Scan for the cell matching the given text and deliver its [x, y] coordinate at center. 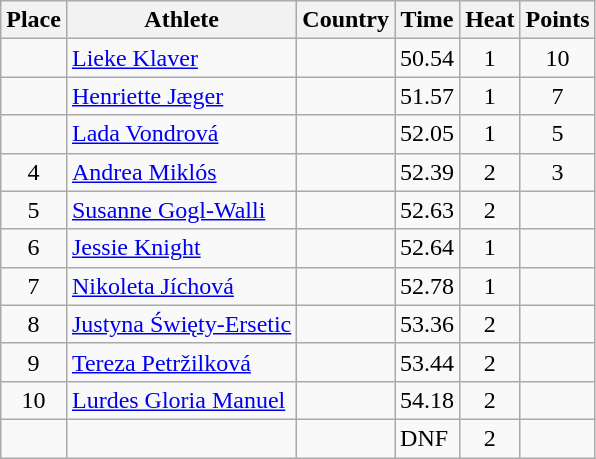
Lieke Klaver [181, 58]
52.64 [428, 248]
4 [34, 172]
52.63 [428, 210]
Heat [490, 20]
Susanne Gogl-Walli [181, 210]
Andrea Miklós [181, 172]
Points [558, 20]
51.57 [428, 96]
50.54 [428, 58]
Place [34, 20]
52.05 [428, 134]
DNF [428, 438]
8 [34, 324]
3 [558, 172]
53.44 [428, 362]
52.78 [428, 286]
Justyna Święty-Ersetic [181, 324]
9 [34, 362]
Lada Vondrová [181, 134]
6 [34, 248]
Lurdes Gloria Manuel [181, 400]
Nikoleta Jíchová [181, 286]
Country [346, 20]
Tereza Petržilková [181, 362]
Jessie Knight [181, 248]
Athlete [181, 20]
Time [428, 20]
Henriette Jæger [181, 96]
53.36 [428, 324]
54.18 [428, 400]
52.39 [428, 172]
